Output the [X, Y] coordinate of the center of the cell containing the given text.  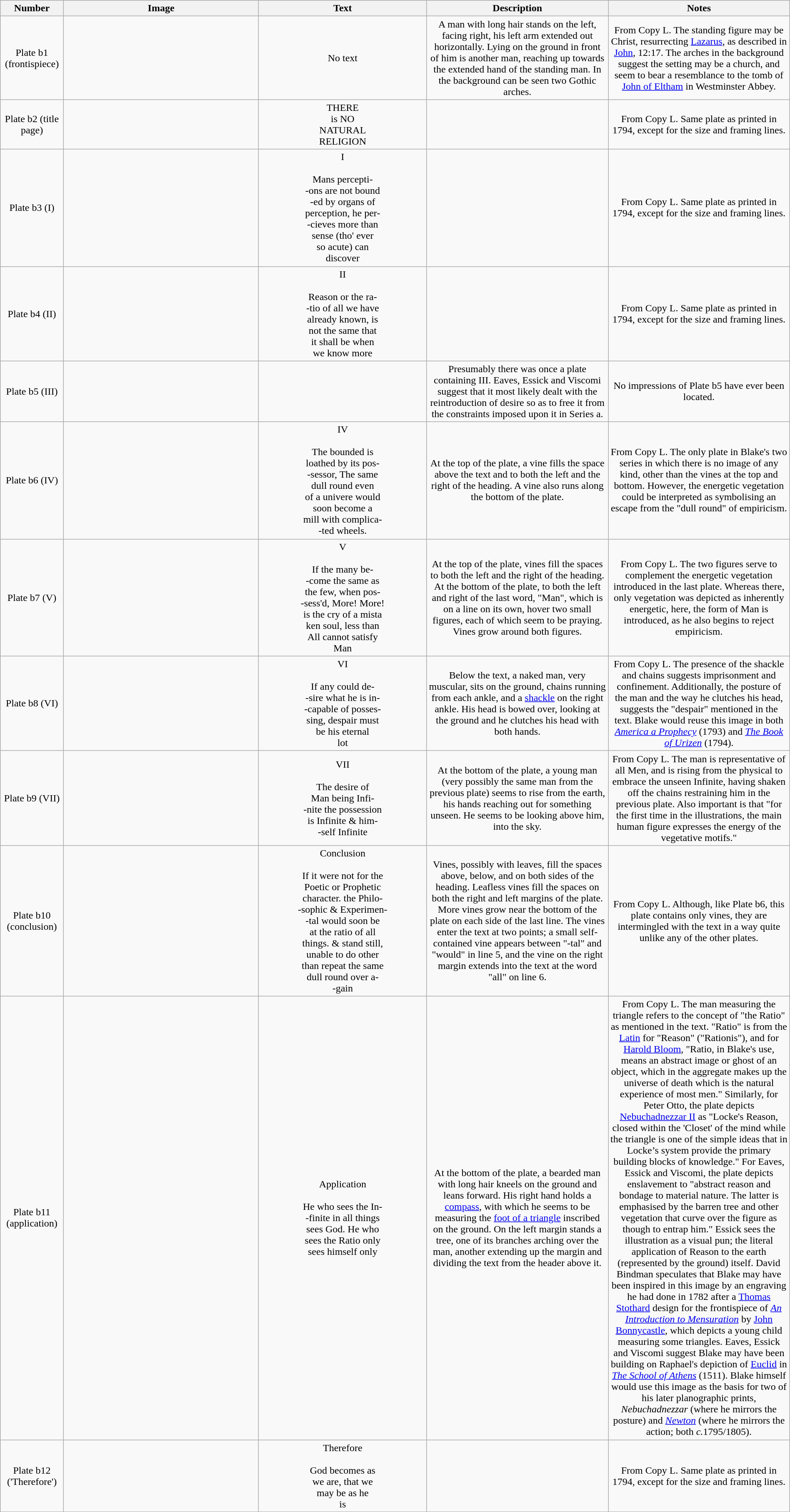
Plate b4 (II) [32, 313]
VIIThe desire ofMan being Infi--nite the possessionis Infinite & him--self Infinite [342, 798]
Plate b5 (III) [32, 391]
ThereforeGod becomes aswe are, that wemay be as heis [342, 1475]
Plate b3 (I) [32, 208]
IVThe bounded isloathed by its pos--sessor, The samedull round evenof a univere wouldsoon become amill with complica--ted wheels. [342, 480]
Number [32, 8]
Plate b8 (VI) [32, 703]
Plate b9 (VII) [32, 798]
Description [517, 8]
Image [161, 8]
Plate b6 (IV) [32, 480]
ApplicationHe who sees the In--finite in all thingssees God. He whosees the Ratio onlysees himself only [342, 1218]
VIIf any could de--sire what he is in--capable of posses-sing, despair mustbe his eternallot [342, 703]
THEREis NONATURALRELIGION [342, 124]
Notes [699, 8]
Plate b11 (application) [32, 1218]
No impressions of Plate b5 have ever been located. [699, 391]
No text [342, 58]
Plate b12 ('Therefore') [32, 1475]
Text [342, 8]
Plate b10 (conclusion) [32, 921]
VIf the many be--come the same asthe few, when pos--sess'd, More! More!is the cry of a mistaken soul, less thanAll cannot satisfyMan [342, 598]
IMans percepti--ons are not bound-ed by organs ofperception, he per--cieves more thansense (tho' everso acute) candiscover [342, 208]
IIReason or the ra--tio of all we havealready known, isnot the same thatit shall be whenwe know more [342, 313]
Plate b2 (title page) [32, 124]
Plate b1 (frontispiece) [32, 58]
Plate b7 (V) [32, 598]
